Capture the cell that displays the provided text and extract its (x, y) central coordinate. 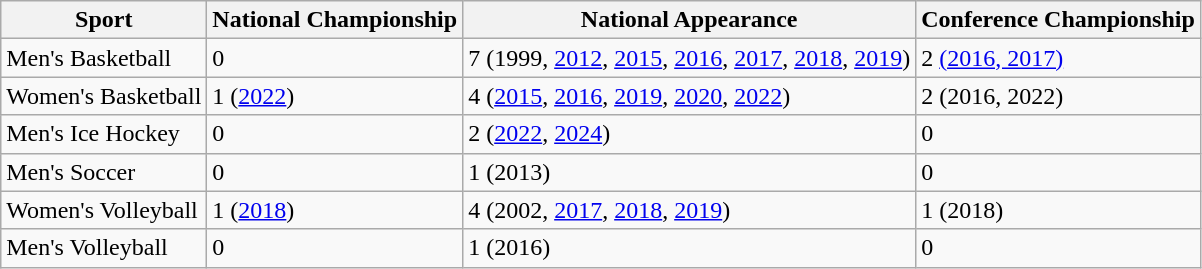
2 (2016, 2017) (1058, 58)
1 (2013) (690, 172)
Men's Soccer (104, 172)
Men's Volleyball (104, 248)
National Appearance (690, 20)
National Championship (335, 20)
Women's Basketball (104, 96)
4 (2002, 2017, 2018, 2019) (690, 210)
4 (2015, 2016, 2019, 2020, 2022) (690, 96)
2 (2022, 2024) (690, 134)
1 (2016) (690, 248)
7 (1999, 2012, 2015, 2016, 2017, 2018, 2019) (690, 58)
Conference Championship (1058, 20)
2 (2016, 2022) (1058, 96)
Women's Volleyball (104, 210)
Men's Basketball (104, 58)
Men's Ice Hockey (104, 134)
Sport (104, 20)
1 (2022) (335, 96)
